Search for the cell housing the specified text and yield its [x, y] center coordinate. 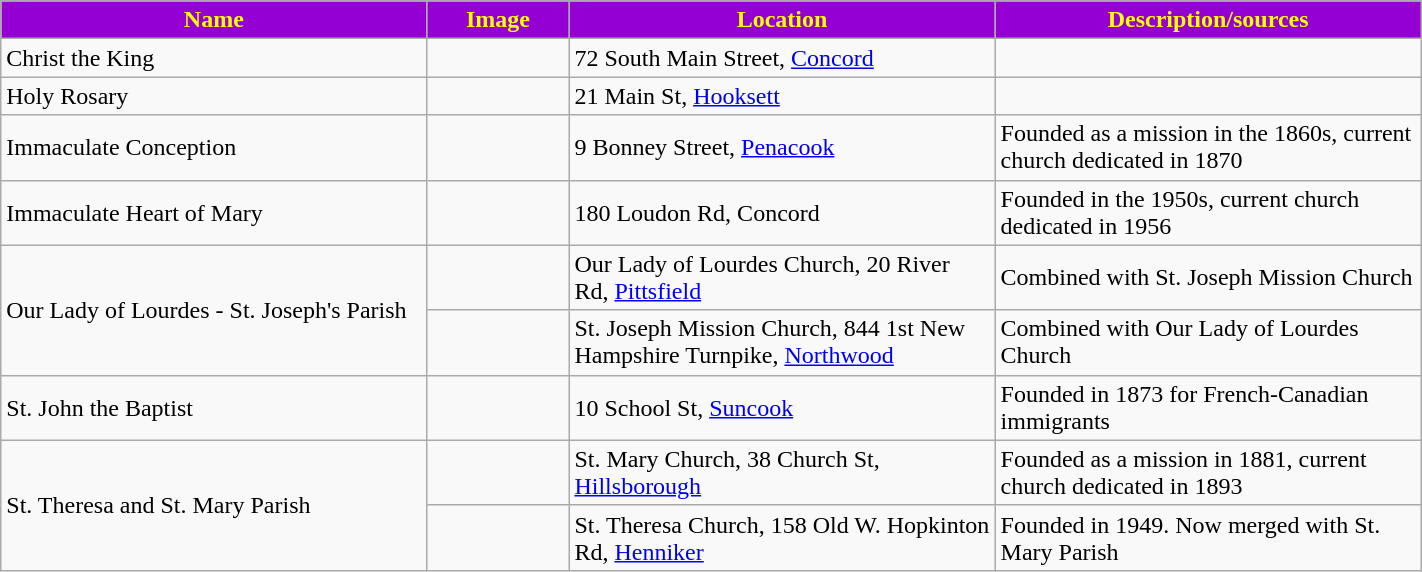
Founded in 1949. Now merged with St. Mary Parish [1208, 538]
Our Lady of Lourdes - St. Joseph's Parish [214, 310]
St. Theresa Church, 158 Old W. Hopkinton Rd, Henniker [782, 538]
Image [498, 20]
Founded as a mission in 1881, current church dedicated in 1893 [1208, 472]
Immaculate Heart of Mary [214, 212]
Founded in the 1950s, current church dedicated in 1956 [1208, 212]
21 Main St, Hooksett [782, 96]
10 School St, Suncook [782, 408]
St. Joseph Mission Church, 844 1st New Hampshire Turnpike, Northwood [782, 342]
Name [214, 20]
180 Loudon Rd, Concord [782, 212]
Description/sources [1208, 20]
Holy Rosary [214, 96]
Combined with Our Lady of Lourdes Church [1208, 342]
Immaculate Conception [214, 148]
St. John the Baptist [214, 408]
Location [782, 20]
72 South Main Street, Concord [782, 58]
Founded as a mission in the 1860s, current church dedicated in 1870 [1208, 148]
Combined with St. Joseph Mission Church [1208, 278]
St. Theresa and St. Mary Parish [214, 505]
Founded in 1873 for French-Canadian immigrants [1208, 408]
9 Bonney Street, Penacook [782, 148]
Christ the King [214, 58]
Our Lady of Lourdes Church, 20 River Rd, Pittsfield [782, 278]
St. Mary Church, 38 Church St, Hillsborough [782, 472]
